Find where the given text appears and provide that cell's center as [X, Y] coordinate. 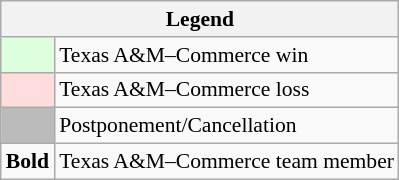
Texas A&M–Commerce team member [226, 162]
Bold [28, 162]
Texas A&M–Commerce win [226, 55]
Postponement/Cancellation [226, 126]
Legend [200, 19]
Texas A&M–Commerce loss [226, 90]
